For the text-containing cell, return its midpoint in (x, y) coordinate format. 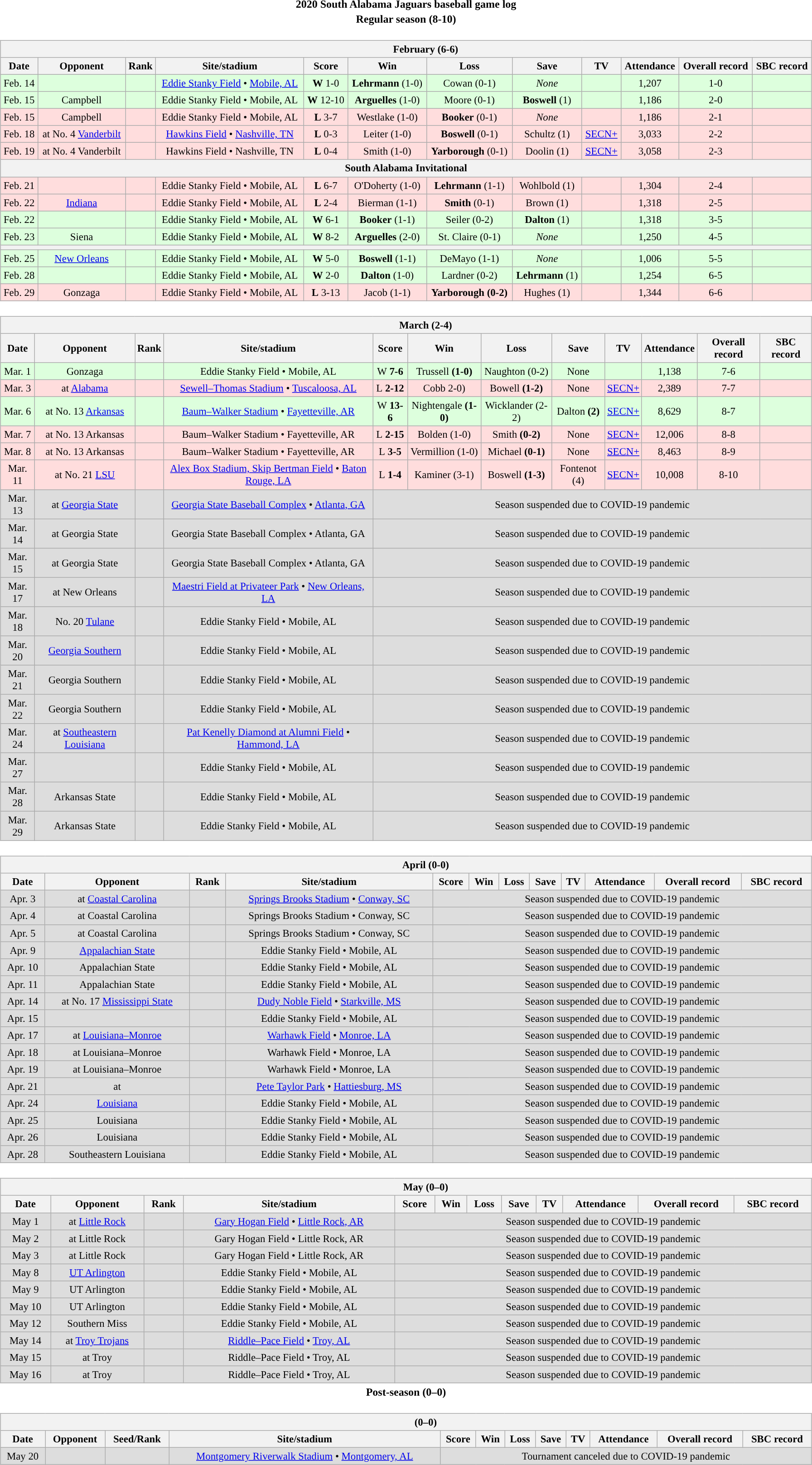
Apr. 3 (23, 899)
May 3 (25, 1255)
L 3-5 (390, 452)
Bowell (1-2) (516, 388)
at No. 17 Mississippi State (117, 1001)
W 6-1 (326, 219)
2,389 (669, 388)
Seiler (0-2) (469, 219)
Indiana (82, 203)
Boswell (0-1) (469, 134)
Mar. 3 (18, 388)
Nightengale (1-0) (444, 411)
L 0-4 (326, 151)
Mar. 28 (18, 797)
Siena (82, 237)
Cowan (0-1) (469, 83)
8-9 (729, 452)
May 2 (25, 1238)
3,033 (650, 134)
Lehrmann (1-1) (469, 185)
Apr. 4 (23, 916)
1,254 (650, 276)
Mar. 27 (18, 768)
Mar. 21 (18, 680)
7-6 (729, 371)
Lehrmann (1) (547, 276)
South Alabama Invitational (406, 168)
W 7-6 (390, 371)
Boswell (1) (547, 100)
Brown (1) (547, 203)
Apr. 24 (23, 1103)
Mar. 11 (18, 475)
W 5-0 (326, 258)
May 15 (25, 1358)
Yarborough (0-2) (469, 292)
Sewell–Thomas Stadium • Tuscaloosa, AL (268, 388)
Boswell (1-1) (387, 258)
Apr. 18 (23, 1052)
May (0–0) (406, 1187)
Cobb 2-0) (444, 388)
Booker (0-1) (469, 117)
2-0 (715, 100)
Moore (0-1) (469, 100)
Westlake (1-0) (387, 117)
Dalton (2) (578, 411)
Mar. 1 (18, 371)
at Troy Trojans (97, 1340)
Mar. 13 (18, 504)
Wicklander (2-2) (516, 411)
Seed/Rank (137, 1439)
Vermillion (1-0) (444, 452)
May 10 (25, 1306)
1,207 (650, 83)
L 3-7 (326, 117)
Leiter (1-0) (387, 134)
2-5 (715, 203)
L 1-4 (390, 475)
Schultz (1) (547, 134)
Southern Miss (97, 1324)
May 14 (25, 1340)
Tournament canceled due to COVID-19 pandemic (626, 1456)
at (117, 1086)
May 9 (25, 1289)
Mar. 8 (18, 452)
2-4 (715, 185)
Alex Box Stadium, Skip Bertman Field • Baton Rouge, LA (268, 475)
Arguelles (2-0) (387, 237)
Lardner (0-2) (469, 276)
1,250 (650, 237)
O'Doherty (1-0) (387, 185)
No. 20 Tulane (85, 621)
2-2 (715, 134)
Yarborough (0-1) (469, 151)
1,138 (669, 371)
May 1 (25, 1221)
Feb. 25 (19, 258)
Feb. 14 (19, 83)
Pete Taylor Park • Hattiesburg, MS (329, 1086)
Lehrmann (1-0) (387, 83)
1,304 (650, 185)
2-3 (715, 151)
Wohlbold (1) (547, 185)
Apr. 5 (23, 933)
April (0-0) (406, 865)
Mar. 20 (18, 651)
Mar. 24 (18, 739)
Feb. 18 (19, 134)
1,006 (650, 258)
Doolin (1) (547, 151)
(0–0) (406, 1422)
10,008 (669, 475)
W 1-0 (326, 83)
Mar. 6 (18, 411)
Booker (1-1) (387, 219)
2-1 (715, 117)
Bolden (1-0) (444, 435)
12,006 (669, 435)
Mar. 14 (18, 534)
Apr. 21 (23, 1086)
Apr. 17 (23, 1035)
Mar. 15 (18, 563)
L 2-15 (390, 435)
Apr. 19 (23, 1069)
at Alabama (85, 388)
May 8 (25, 1272)
Trussell (1-0) (444, 371)
Smith (1-0) (387, 151)
Kaminer (3-1) (444, 475)
Mar. 29 (18, 827)
L 0-3 (326, 134)
8,629 (669, 411)
8-8 (729, 435)
L 3-13 (326, 292)
Apr. 26 (23, 1137)
6-6 (715, 292)
1,344 (650, 292)
New Orleans (82, 258)
W 12-10 (326, 100)
Dalton (1-0) (387, 276)
Feb. 28 (19, 276)
Dalton (1) (547, 219)
Apr. 14 (23, 1001)
4-5 (715, 237)
Feb. 19 (19, 151)
at New Orleans (85, 592)
3,058 (650, 151)
Feb. 21 (19, 185)
DeMayo (1-1) (469, 258)
Smith (0-2) (516, 435)
Apr. 15 (23, 1018)
L 2-4 (326, 203)
8,463 (669, 452)
Apr. 11 (23, 984)
Jacob (1-1) (387, 292)
1-0 (715, 83)
Apr. 9 (23, 950)
Dudy Noble Field • Starkville, MS (329, 1001)
Apr. 28 (23, 1155)
Michael (0-1) (516, 452)
Feb. 23 (19, 237)
W 2-0 (326, 276)
Maestri Field at Privateer Park • New Orleans, LA (268, 592)
Feb. 29 (19, 292)
Mar. 7 (18, 435)
St. Claire (0-1) (469, 237)
Mar. 18 (18, 621)
February (6-6) (406, 49)
5-5 (715, 258)
at No. 21 LSU (85, 475)
7-7 (729, 388)
Boswell (1-3) (516, 475)
Bierman (1-1) (387, 203)
Mar. 22 (18, 709)
Smith (0-1) (469, 203)
Pat Kenelly Diamond at Alumni Field • Hammond, LA (268, 739)
Southeastern Louisiana (117, 1155)
8-10 (729, 475)
W 8-2 (326, 237)
Montgomery Riverwalk Stadium • Montgomery, AL (304, 1456)
Arguelles (1-0) (387, 100)
at Southeastern Louisiana (85, 739)
Apr. 25 (23, 1121)
March (2-4) (406, 325)
Apr. 10 (23, 967)
Naughton (0-2) (516, 371)
May 16 (25, 1374)
May 20 (23, 1456)
3-5 (715, 219)
Hughes (1) (547, 292)
May 12 (25, 1324)
Mar. 17 (18, 592)
W 13-6 (390, 411)
Fontenot (4) (578, 475)
8-7 (729, 411)
6-5 (715, 276)
L 6-7 (326, 185)
L 2-12 (390, 388)
